Scan for the cell matching the given text and deliver its [X, Y] coordinate at center. 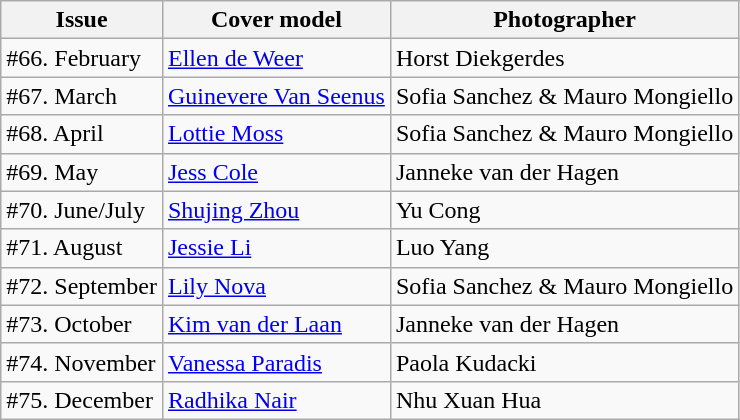
#69. May [82, 172]
Yu Cong [564, 210]
Issue [82, 20]
#74. November [82, 362]
Vanessa Paradis [276, 362]
Kim van der Laan [276, 324]
#75. December [82, 400]
Jess Cole [276, 172]
Jessie Li [276, 248]
Horst Diekgerdes [564, 58]
Radhika Nair [276, 400]
Luo Yang [564, 248]
#67. March [82, 96]
#70. June/July [82, 210]
Lily Nova [276, 286]
Guinevere Van Seenus [276, 96]
Ellen de Weer [276, 58]
Nhu Xuan Hua [564, 400]
#71. August [82, 248]
Lottie Moss [276, 134]
Paola Kudacki [564, 362]
#72. September [82, 286]
#68. April [82, 134]
Cover model [276, 20]
#73. October [82, 324]
#66. February [82, 58]
Photographer [564, 20]
Shujing Zhou [276, 210]
